Return [x, y] of the center of cell containing provided text 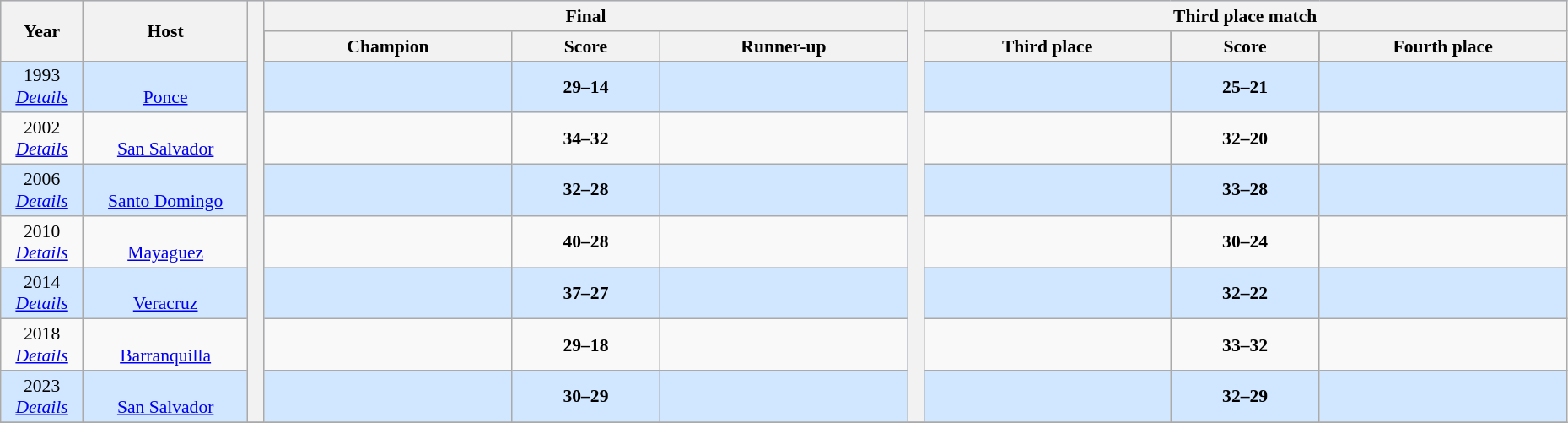
2014Details [42, 294]
Santo Domingo [165, 191]
40–28 [586, 241]
Runner-up [783, 46]
2018Details [42, 344]
Veracruz [165, 294]
Third place match [1245, 16]
37–27 [586, 294]
Year [42, 30]
32–22 [1245, 294]
Host [165, 30]
2010Details [42, 241]
Mayaguez [165, 241]
32–29 [1245, 397]
33–28 [1245, 191]
30–29 [586, 397]
32–20 [1245, 138]
2002Details [42, 138]
25–21 [1245, 86]
32–28 [586, 191]
29–18 [586, 344]
Final [585, 16]
Ponce [165, 86]
29–14 [586, 86]
Barranquilla [165, 344]
Third place [1048, 46]
1993Details [42, 86]
Champion [388, 46]
2023Details [42, 397]
33–32 [1245, 344]
2006Details [42, 191]
34–32 [586, 138]
30–24 [1245, 241]
Fourth place [1442, 46]
